Determine the [X, Y] coordinate at the center of the cell enclosing the given text.  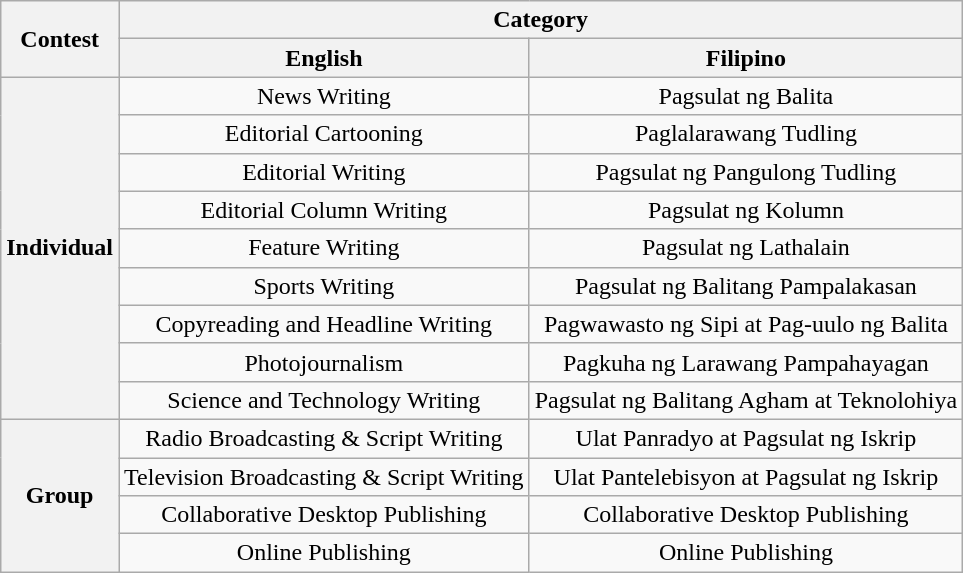
Ulat Pantelebisyon at Pagsulat ng Iskrip [746, 477]
Copyreading and Headline Writing [324, 324]
Science and Technology Writing [324, 400]
Pagsulat ng Lathalain [746, 248]
Photojournalism [324, 362]
Category [541, 20]
Pagkuha ng Larawang Pampahayagan [746, 362]
Pagsulat ng Pangulong Tudling [746, 172]
Radio Broadcasting & Script Writing [324, 438]
Editorial Cartooning [324, 134]
Editorial Writing [324, 172]
Filipino [746, 58]
Ulat Panradyo at Pagsulat ng Iskrip [746, 438]
Pagwawasto ng Sipi at Pag-uulo ng Balita [746, 324]
Feature Writing [324, 248]
Editorial Column Writing [324, 210]
English [324, 58]
Pagsulat ng Kolumn [746, 210]
Television Broadcasting & Script Writing [324, 477]
Paglalarawang Tudling [746, 134]
Pagsulat ng Balita [746, 96]
Contest [60, 39]
Pagsulat ng Balitang Agham at Teknolohiya [746, 400]
Group [60, 495]
News Writing [324, 96]
Individual [60, 248]
Sports Writing [324, 286]
Pagsulat ng Balitang Pampalakasan [746, 286]
